Locate the cell with the specified text and output its [x, y] center coordinate. 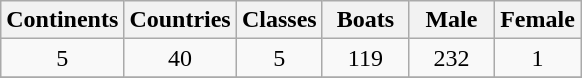
40 [180, 58]
232 [451, 58]
1 [537, 58]
Classes [279, 20]
Countries [180, 20]
119 [365, 58]
Male [451, 20]
Female [537, 20]
Boats [365, 20]
Continents [62, 20]
